Identify which cell holds the provided text, then report its (x, y) central coordinate. 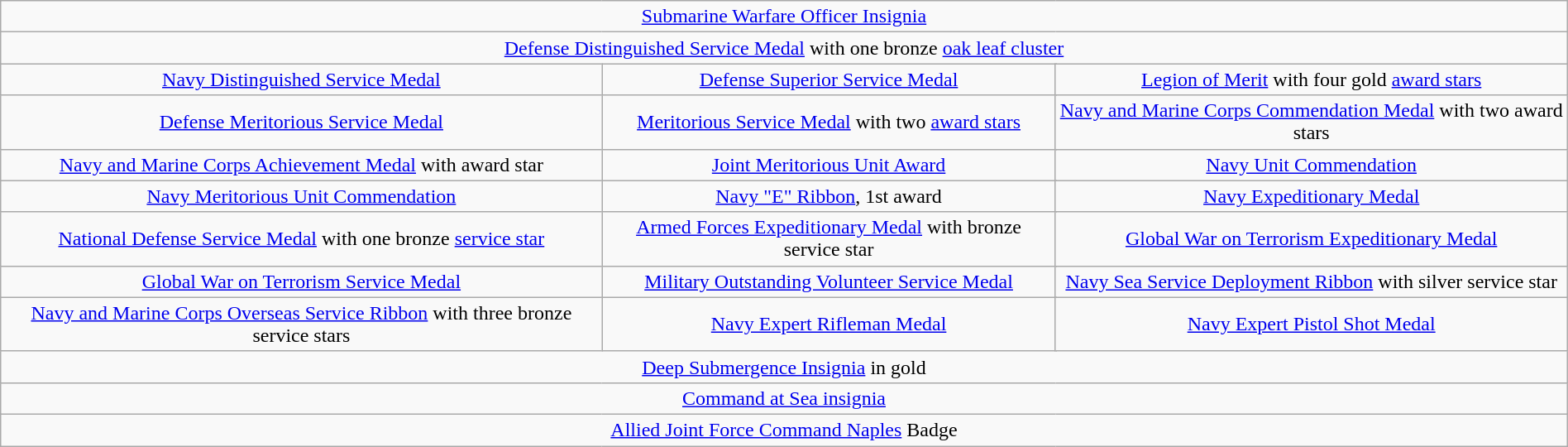
Meritorious Service Medal with two award stars (829, 123)
Navy Meritorious Unit Commendation (301, 196)
Deep Submergence Insignia in gold (784, 367)
Armed Forces Expeditionary Medal with bronze service star (829, 238)
Allied Joint Force Command Naples Badge (784, 430)
Navy "E" Ribbon, 1st award (829, 196)
Military Outstanding Volunteer Service Medal (829, 281)
Global War on Terrorism Expeditionary Medal (1312, 238)
National Defense Service Medal with one bronze service star (301, 238)
Navy Distinguished Service Medal (301, 79)
Navy Sea Service Deployment Ribbon with silver service star (1312, 281)
Defense Superior Service Medal (829, 79)
Submarine Warfare Officer Insignia (784, 17)
Joint Meritorious Unit Award (829, 165)
Navy and Marine Corps Achievement Medal with award star (301, 165)
Navy Unit Commendation (1312, 165)
Navy Expeditionary Medal (1312, 196)
Navy and Marine Corps Commendation Medal with two award stars (1312, 123)
Navy Expert Rifleman Medal (829, 324)
Command at Sea insignia (784, 398)
Defense Distinguished Service Medal with one bronze oak leaf cluster (784, 48)
Navy and Marine Corps Overseas Service Ribbon with three bronze service stars (301, 324)
Defense Meritorious Service Medal (301, 123)
Navy Expert Pistol Shot Medal (1312, 324)
Global War on Terrorism Service Medal (301, 281)
Legion of Merit with four gold award stars (1312, 79)
